Return the (X, Y) coordinate for the center point of the cell that contains the specified text.  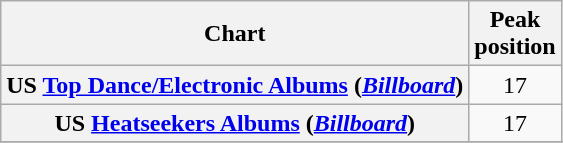
US Heatseekers Albums (Billboard) (235, 123)
US Top Dance/Electronic Albums (Billboard) (235, 85)
Chart (235, 34)
Peakposition (515, 34)
